From the cell containing the given text, extract its center point as (X, Y) coordinate. 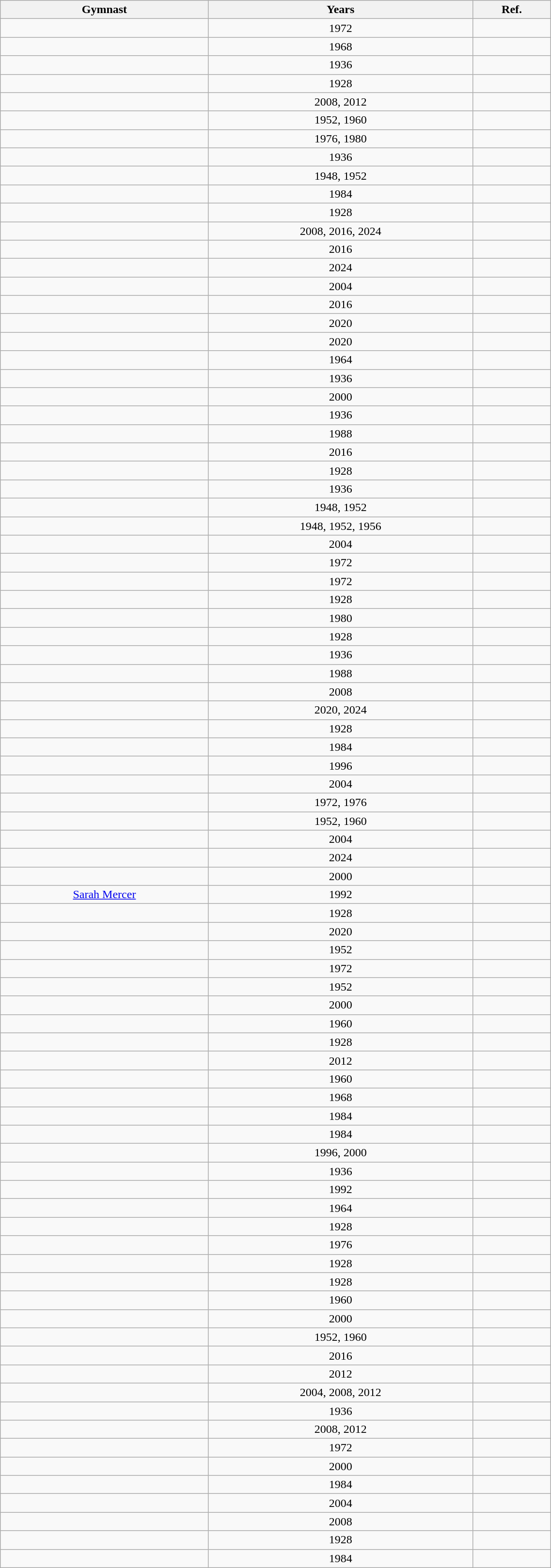
1948, 1952, 1956 (340, 526)
Sarah Mercer (105, 895)
1980 (340, 618)
Ref. (512, 10)
2020, 2024 (340, 710)
Gymnast (105, 10)
1972, 1976 (340, 802)
2008, 2016, 2024 (340, 231)
1996, 2000 (340, 1153)
Years (340, 10)
2004, 2008, 2012 (340, 1392)
1996 (340, 765)
1976, 1980 (340, 139)
1976 (340, 1245)
